Locate the cell with the specified text and output its [X, Y] center coordinate. 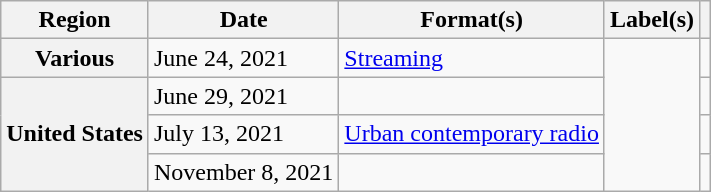
Label(s) [652, 20]
United States [75, 134]
Streaming [472, 58]
Date [243, 20]
Urban contemporary radio [472, 134]
June 24, 2021 [243, 58]
July 13, 2021 [243, 134]
June 29, 2021 [243, 96]
Region [75, 20]
Format(s) [472, 20]
Various [75, 58]
November 8, 2021 [243, 172]
